Capture the cell that displays the provided text and extract its [x, y] central coordinate. 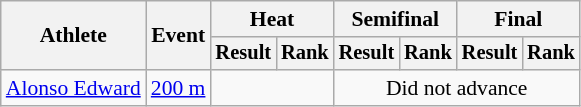
Did not advance [457, 88]
Alonso Edward [74, 88]
Semifinal [396, 19]
Heat [272, 19]
Event [178, 36]
Athlete [74, 36]
200 m [178, 88]
Final [518, 19]
